Scan for the cell matching the given text and deliver its (x, y) coordinate at center. 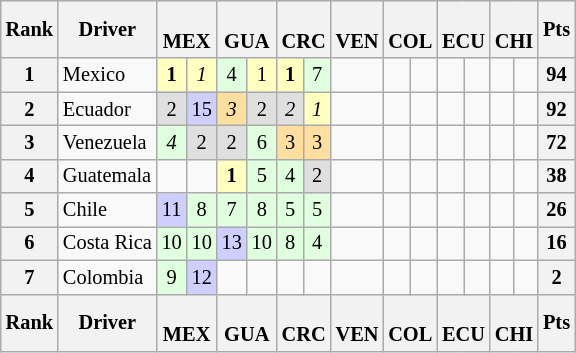
Colombia (108, 277)
Costa Rica (108, 243)
Mexico (108, 75)
72 (556, 142)
Ecuador (108, 109)
9 (172, 277)
13 (232, 243)
Venezuela (108, 142)
16 (556, 243)
92 (556, 109)
11 (172, 210)
26 (556, 210)
94 (556, 75)
38 (556, 176)
15 (202, 109)
Chile (108, 210)
Guatemala (108, 176)
12 (202, 277)
